Pinpoint the cell where the given text exists, returning its (x, y) midpoint coordinate. 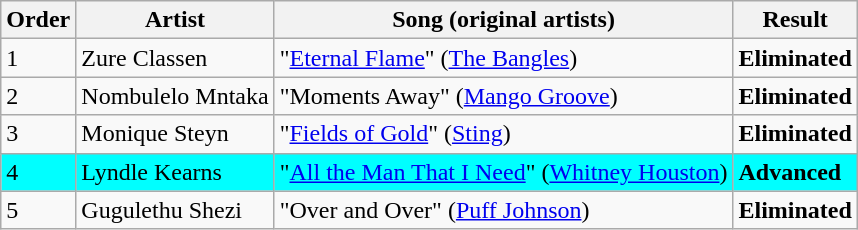
"Eternal Flame" (The Bangles) (504, 58)
"All the Man That I Need" (Whitney Houston) (504, 172)
"Fields of Gold" (Sting) (504, 134)
Lyndle Kearns (175, 172)
Gugulethu Shezi (175, 210)
Artist (175, 20)
Monique Steyn (175, 134)
Zure Classen (175, 58)
Advanced (795, 172)
"Over and Over" (Puff Johnson) (504, 210)
Song (original artists) (504, 20)
Order (38, 20)
1 (38, 58)
2 (38, 96)
"Moments Away" (Mango Groove) (504, 96)
5 (38, 210)
Result (795, 20)
3 (38, 134)
4 (38, 172)
Nombulelo Mntaka (175, 96)
